Scan for the cell matching the given text and deliver its [X, Y] coordinate at center. 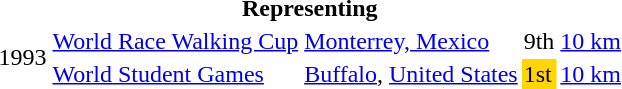
1st [539, 74]
World Student Games [176, 74]
Buffalo, United States [412, 74]
9th [539, 41]
Monterrey, Mexico [412, 41]
World Race Walking Cup [176, 41]
